Identify which cell holds the provided text, then report its (X, Y) central coordinate. 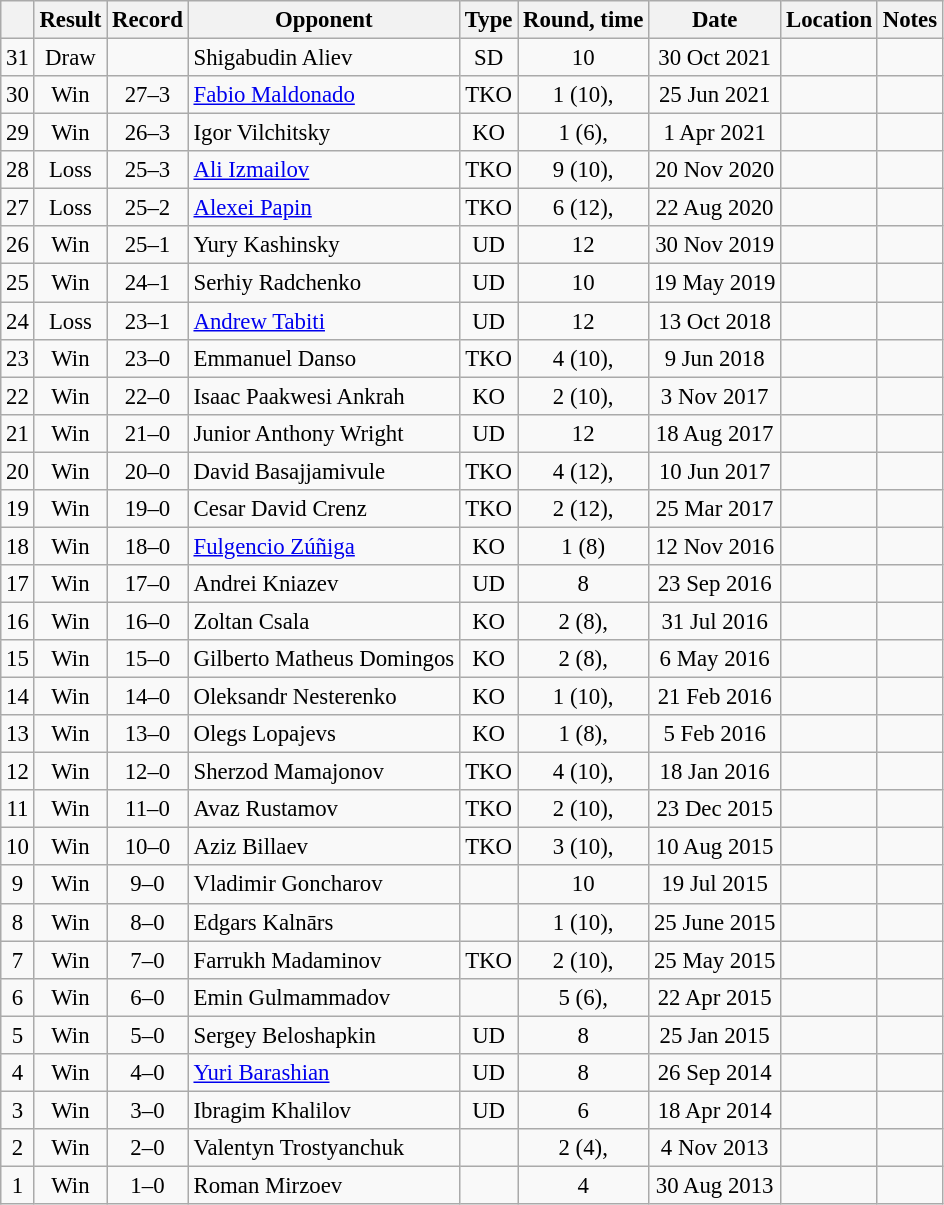
1 Apr 2021 (715, 133)
9 Jun 2018 (715, 358)
Sherzod Mamajonov (324, 772)
9 (18, 885)
9 (10), (584, 170)
6–0 (148, 997)
2 (12), (584, 509)
Cesar David Crenz (324, 509)
14–0 (148, 697)
1–0 (148, 1185)
Avaz Rustamov (324, 809)
Yury Kashinsky (324, 245)
18 (18, 546)
24 (18, 321)
19 May 2019 (715, 283)
12–0 (148, 772)
30 Nov 2019 (715, 245)
2 (18, 1148)
1 (8), (584, 734)
26–3 (148, 133)
14 (18, 697)
Type (488, 20)
22 Aug 2020 (715, 208)
26 (18, 245)
Emmanuel Danso (324, 358)
30 (18, 95)
1 (6), (584, 133)
11 (18, 809)
David Basajjamivule (324, 471)
Oleksandr Nesterenko (324, 697)
Edgars Kalnārs (324, 922)
15 (18, 659)
Roman Mirzoev (324, 1185)
3 Nov 2017 (715, 396)
10 Aug 2015 (715, 847)
3–0 (148, 1110)
Fulgencio Zúñiga (324, 546)
Yuri Barashian (324, 1073)
21–0 (148, 433)
25 Jun 2021 (715, 95)
Fabio Maldonado (324, 95)
Record (148, 20)
22 (18, 396)
2 (4), (584, 1148)
Farrukh Madaminov (324, 960)
Igor Vilchitsky (324, 133)
25–3 (148, 170)
Isaac Paakwesi Ankrah (324, 396)
Alexei Papin (324, 208)
Serhiy Radchenko (324, 283)
17–0 (148, 584)
6 May 2016 (715, 659)
25 Mar 2017 (715, 509)
16–0 (148, 621)
23–1 (148, 321)
Notes (910, 20)
Gilberto Matheus Domingos (324, 659)
Junior Anthony Wright (324, 433)
31 Jul 2016 (715, 621)
Shigabudin Aliev (324, 58)
17 (18, 584)
13 Oct 2018 (715, 321)
7–0 (148, 960)
8–0 (148, 922)
Andrew Tabiti (324, 321)
Ibragim Khalilov (324, 1110)
20 (18, 471)
23 (18, 358)
Result (70, 20)
25 (18, 283)
Sergey Beloshapkin (324, 1035)
11–0 (148, 809)
Olegs Lopajevs (324, 734)
19 Jul 2015 (715, 885)
10 Jun 2017 (715, 471)
18–0 (148, 546)
Aziz Billaev (324, 847)
13 (18, 734)
25 May 2015 (715, 960)
28 (18, 170)
25–1 (148, 245)
Valentyn Trostyanchuk (324, 1148)
19 (18, 509)
30 Oct 2021 (715, 58)
Andrei Kniazev (324, 584)
18 Apr 2014 (715, 1110)
18 Jan 2016 (715, 772)
26 Sep 2014 (715, 1073)
23–0 (148, 358)
15–0 (148, 659)
Round, time (584, 20)
23 Sep 2016 (715, 584)
5 (6), (584, 997)
5 Feb 2016 (715, 734)
12 Nov 2016 (715, 546)
Date (715, 20)
30 Aug 2013 (715, 1185)
4 (12), (584, 471)
5–0 (148, 1035)
Vladimir Goncharov (324, 885)
3 (10), (584, 847)
29 (18, 133)
20 Nov 2020 (715, 170)
1 (18, 1185)
Ali Izmailov (324, 170)
13–0 (148, 734)
25 June 2015 (715, 922)
SD (488, 58)
31 (18, 58)
4 Nov 2013 (715, 1148)
20–0 (148, 471)
25 Jan 2015 (715, 1035)
Location (830, 20)
22–0 (148, 396)
1 (8) (584, 546)
Emin Gulmammadov (324, 997)
Draw (70, 58)
21 (18, 433)
19–0 (148, 509)
4–0 (148, 1073)
22 Apr 2015 (715, 997)
Zoltan Csala (324, 621)
6 (12), (584, 208)
25–2 (148, 208)
18 Aug 2017 (715, 433)
27 (18, 208)
5 (18, 1035)
2–0 (148, 1148)
16 (18, 621)
7 (18, 960)
24–1 (148, 283)
23 Dec 2015 (715, 809)
21 Feb 2016 (715, 697)
Opponent (324, 20)
27–3 (148, 95)
10–0 (148, 847)
9–0 (148, 885)
3 (18, 1110)
